From the cell containing the given text, extract its center point as (x, y) coordinate. 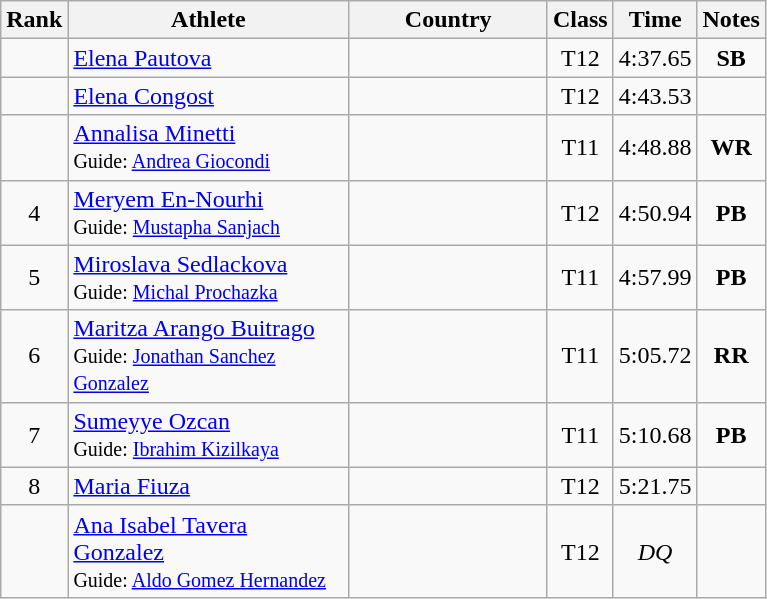
4:37.65 (655, 58)
7 (34, 434)
Meryem En-NourhiGuide: Mustapha Sanjach (208, 212)
Sumeyye OzcanGuide: Ibrahim Kizilkaya (208, 434)
Class (580, 20)
6 (34, 356)
5:05.72 (655, 356)
Miroslava SedlackovaGuide: Michal Prochazka (208, 278)
Elena Pautova (208, 58)
Maria Fiuza (208, 486)
Annalisa MinettiGuide: Andrea Giocondi (208, 148)
Time (655, 20)
RR (731, 356)
4 (34, 212)
4:57.99 (655, 278)
Elena Congost (208, 96)
DQ (655, 551)
5 (34, 278)
Rank (34, 20)
8 (34, 486)
5:10.68 (655, 434)
Maritza Arango BuitragoGuide: Jonathan Sanchez Gonzalez (208, 356)
4:43.53 (655, 96)
Athlete (208, 20)
5:21.75 (655, 486)
Ana Isabel Tavera GonzalezGuide: Aldo Gomez Hernandez (208, 551)
4:48.88 (655, 148)
SB (731, 58)
Country (448, 20)
4:50.94 (655, 212)
Notes (731, 20)
WR (731, 148)
